Return (X, Y) of the center of cell containing provided text 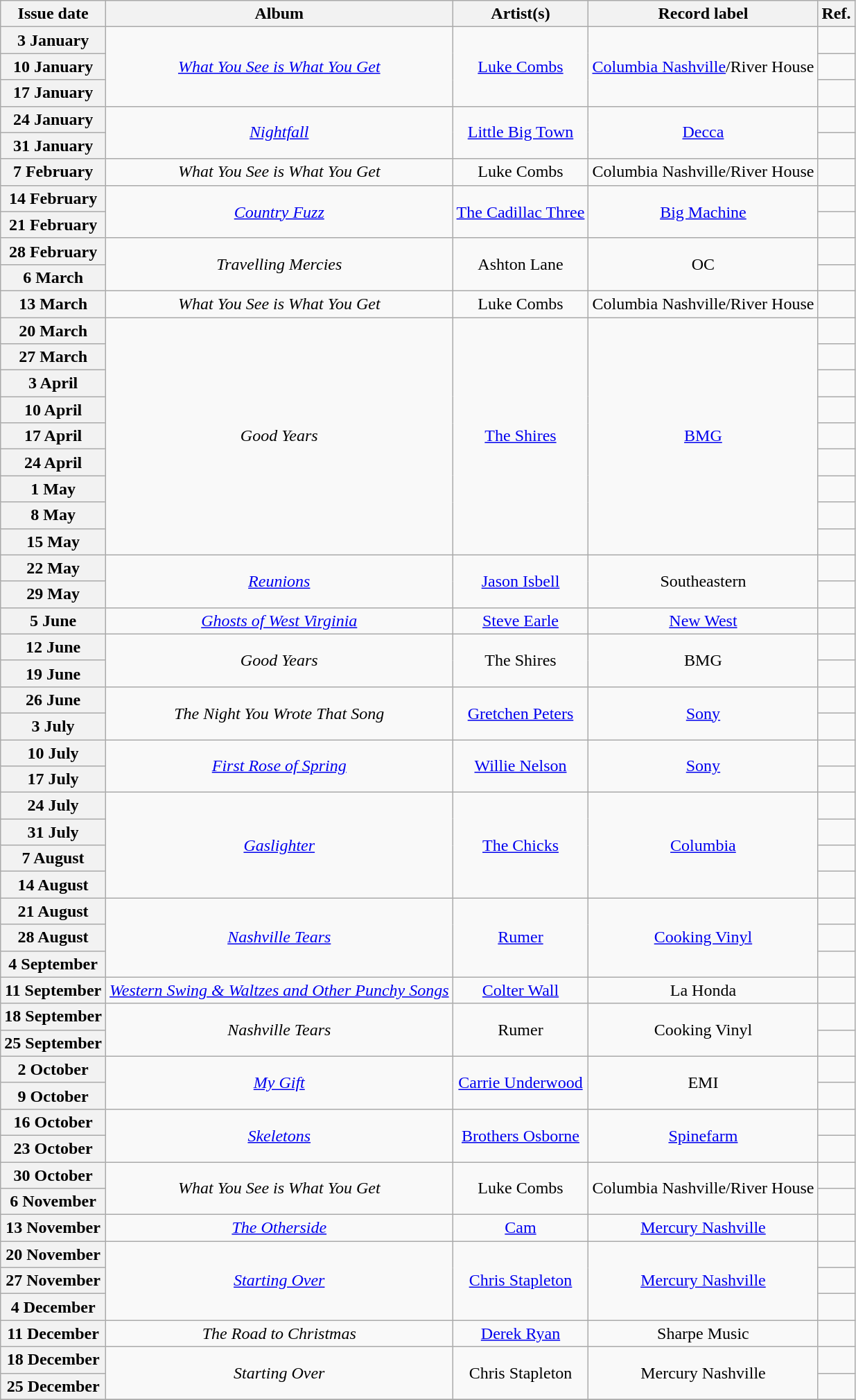
First Rose of Spring (279, 766)
7 August (53, 858)
Issue date (53, 14)
6 November (53, 1202)
23 October (53, 1148)
24 January (53, 119)
7 February (53, 172)
13 March (53, 304)
Nightfall (279, 132)
Artist(s) (521, 14)
My Gift (279, 1082)
20 March (53, 331)
10 April (53, 410)
Sharpe Music (703, 1333)
17 April (53, 436)
25 September (53, 1043)
16 October (53, 1122)
22 May (53, 568)
3 July (53, 726)
11 December (53, 1333)
Country Fuzz (279, 211)
24 April (53, 463)
OC (703, 264)
3 April (53, 383)
Album (279, 14)
31 July (53, 832)
The Night You Wrote That Song (279, 713)
Gaslighter (279, 845)
27 November (53, 1281)
10 January (53, 67)
8 May (53, 515)
21 February (53, 225)
20 November (53, 1254)
Reunions (279, 581)
9 October (53, 1096)
Willie Nelson (521, 766)
The Chicks (521, 845)
Cam (521, 1228)
14 February (53, 198)
Colter Wall (521, 990)
Little Big Town (521, 132)
EMI (703, 1082)
4 September (53, 964)
18 September (53, 1017)
27 March (53, 357)
25 December (53, 1386)
Western Swing & Waltzes and Other Punchy Songs (279, 990)
Columbia (703, 845)
26 June (53, 700)
30 October (53, 1175)
Gretchen Peters (521, 713)
La Honda (703, 990)
Carrie Underwood (521, 1082)
10 July (53, 752)
New West (703, 621)
28 August (53, 937)
5 June (53, 621)
3 January (53, 40)
1 May (53, 489)
31 January (53, 146)
The Road to Christmas (279, 1333)
Jason Isbell (521, 581)
11 September (53, 990)
2 October (53, 1069)
Steve Earle (521, 621)
Ashton Lane (521, 264)
Ref. (836, 14)
21 August (53, 911)
12 June (53, 647)
19 June (53, 673)
Decca (703, 132)
Southeastern (703, 581)
17 January (53, 93)
15 May (53, 542)
24 July (53, 806)
4 December (53, 1307)
28 February (53, 251)
6 March (53, 277)
Big Machine (703, 211)
14 August (53, 885)
The Otherside (279, 1228)
Travelling Mercies (279, 264)
17 July (53, 779)
13 November (53, 1228)
Derek Ryan (521, 1333)
Ghosts of West Virginia (279, 621)
Skeletons (279, 1135)
Brothers Osborne (521, 1135)
29 May (53, 594)
The Cadillac Three (521, 211)
Spinefarm (703, 1135)
18 December (53, 1360)
Record label (703, 14)
